Search for the cell housing the specified text and yield its [X, Y] center coordinate. 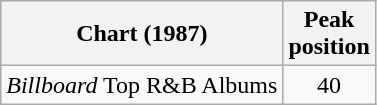
Chart (1987) [142, 34]
40 [329, 85]
Peakposition [329, 34]
Billboard Top R&B Albums [142, 85]
